Extract the (x, y) coordinate from the center of the cell holding the provided text.  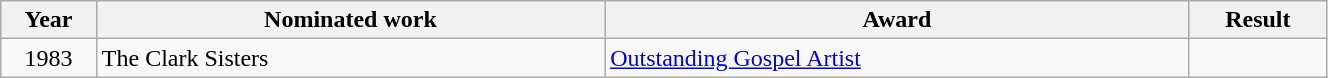
The Clark Sisters (350, 58)
Award (898, 20)
1983 (49, 58)
Result (1258, 20)
Outstanding Gospel Artist (898, 58)
Nominated work (350, 20)
Year (49, 20)
